Extract the (x, y) coordinate from the center of the cell holding the provided text.  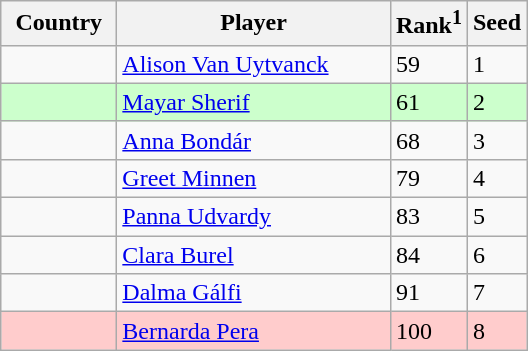
61 (428, 102)
Clara Burel (254, 255)
2 (496, 102)
Mayar Sherif (254, 102)
Country (59, 24)
5 (496, 217)
79 (428, 178)
84 (428, 255)
59 (428, 64)
83 (428, 217)
4 (496, 178)
68 (428, 140)
Player (254, 24)
7 (496, 293)
1 (496, 64)
Rank1 (428, 24)
100 (428, 331)
Bernarda Pera (254, 331)
6 (496, 255)
Greet Minnen (254, 178)
Dalma Gálfi (254, 293)
3 (496, 140)
Seed (496, 24)
Alison Van Uytvanck (254, 64)
91 (428, 293)
Anna Bondár (254, 140)
8 (496, 331)
Panna Udvardy (254, 217)
